Return the (X, Y) coordinate for the center point of the cell that contains the specified text.  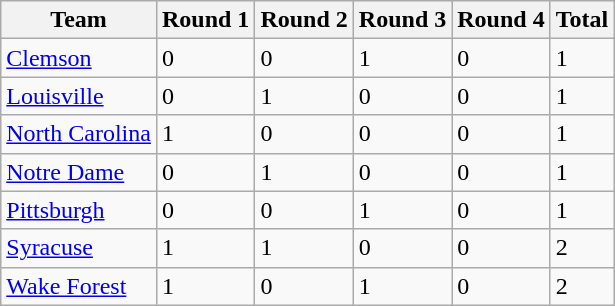
Total (582, 20)
Round 4 (501, 20)
Syracuse (79, 248)
Notre Dame (79, 172)
Louisville (79, 96)
Wake Forest (79, 286)
North Carolina (79, 134)
Pittsburgh (79, 210)
Team (79, 20)
Round 1 (205, 20)
Round 3 (402, 20)
Clemson (79, 58)
Round 2 (304, 20)
